Capture the cell that displays the provided text and extract its (x, y) central coordinate. 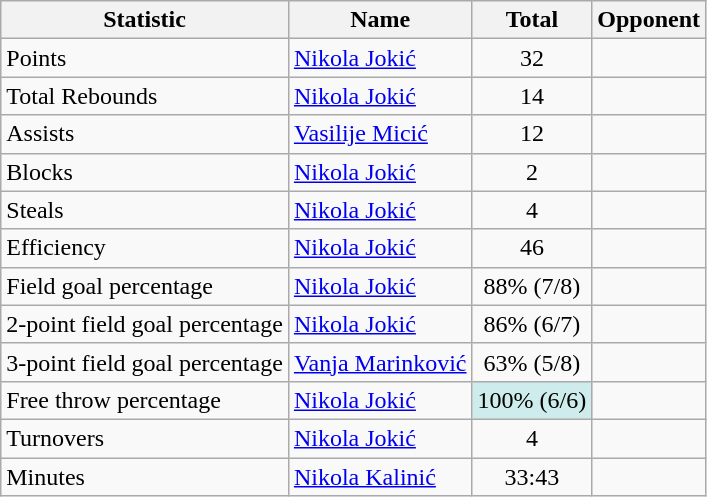
Opponent (649, 20)
Total Rebounds (145, 96)
32 (532, 58)
3-point field goal percentage (145, 362)
Total (532, 20)
Points (145, 58)
Assists (145, 134)
86% (6/7) (532, 324)
100% (6/6) (532, 400)
Vasilije Micić (380, 134)
2 (532, 172)
14 (532, 96)
12 (532, 134)
Free throw percentage (145, 400)
Steals (145, 210)
88% (7/8) (532, 286)
Statistic (145, 20)
63% (5/8) (532, 362)
Turnovers (145, 438)
Field goal percentage (145, 286)
Efficiency (145, 248)
Minutes (145, 477)
Vanja Marinković (380, 362)
Name (380, 20)
Nikola Kalinić (380, 477)
2-point field goal percentage (145, 324)
Blocks (145, 172)
46 (532, 248)
33:43 (532, 477)
